From the cell containing the given text, extract its center point as (X, Y) coordinate. 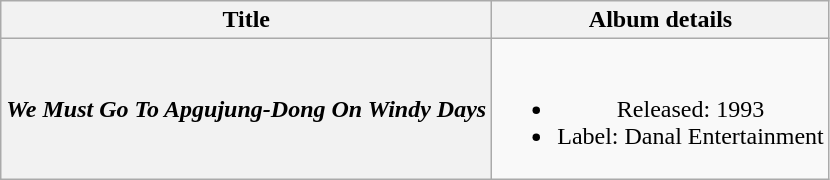
We Must Go To Apgujung-Dong On Windy Days (246, 109)
Title (246, 20)
Album details (661, 20)
Released: 1993Label: Danal Entertainment (661, 109)
